Identify which cell holds the provided text, then report its (X, Y) central coordinate. 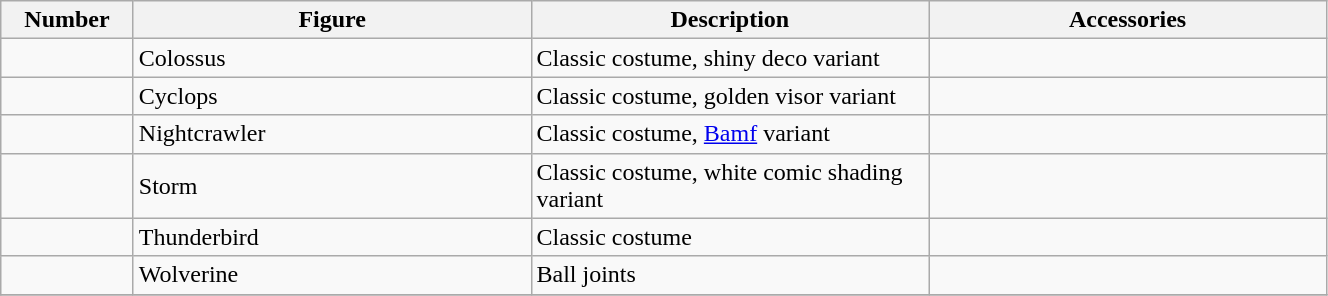
Number (68, 20)
Classic costume, shiny deco variant (730, 58)
Wolverine (332, 275)
Classic costume, golden visor variant (730, 96)
Classic costume, Bamf variant (730, 134)
Description (730, 20)
Accessories (1128, 20)
Ball joints (730, 275)
Nightcrawler (332, 134)
Classic costume (730, 237)
Colossus (332, 58)
Storm (332, 186)
Cyclops (332, 96)
Figure (332, 20)
Thunderbird (332, 237)
Classic costume, white comic shading variant (730, 186)
